Capture the cell that displays the provided text and extract its (x, y) central coordinate. 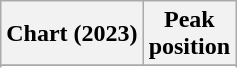
Chart (2023) (72, 34)
Peakposition (189, 34)
